Determine the [X, Y] coordinate at the center of the cell enclosing the given text.  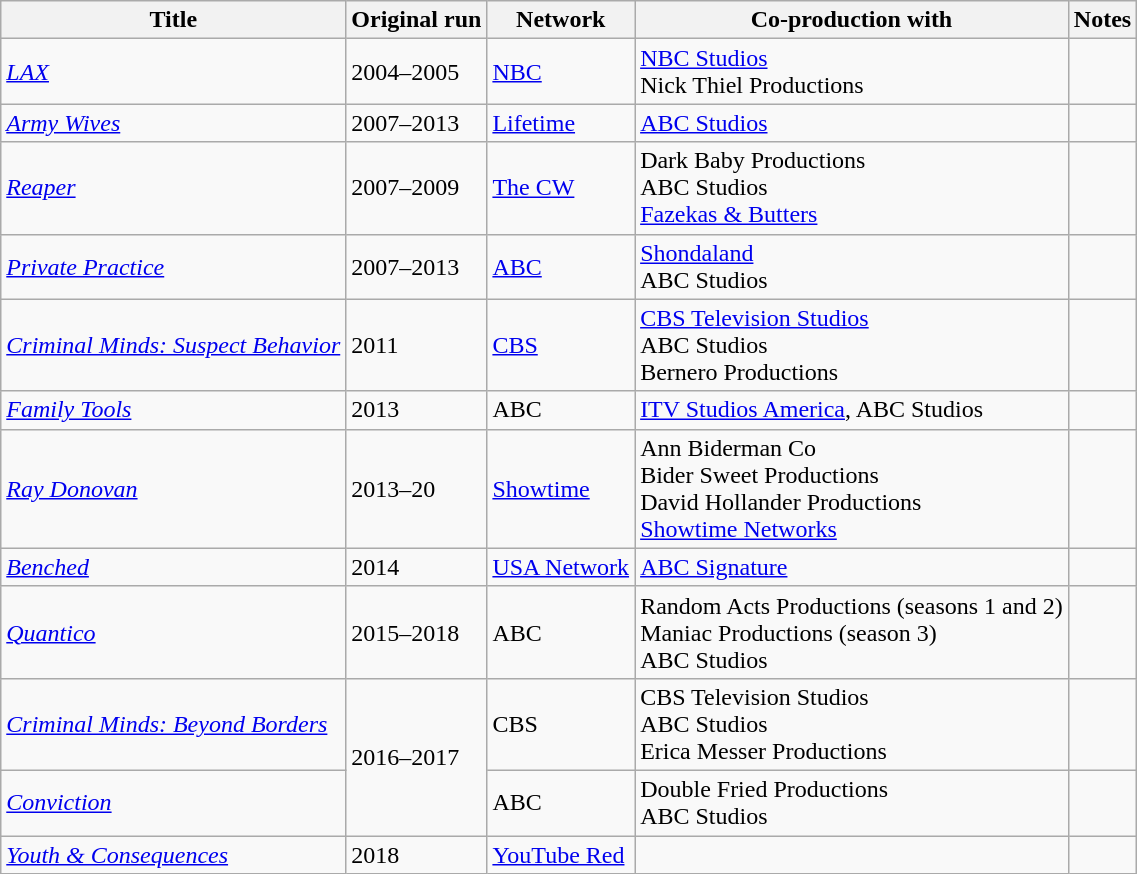
CBS Television StudiosABC StudiosBernero Productions [852, 345]
Ray Donovan [174, 488]
ABC Studios [852, 123]
2013 [416, 410]
Benched [174, 567]
Reaper [174, 188]
YouTube Red [561, 855]
ABC Signature [852, 567]
Lifetime [561, 123]
Family Tools [174, 410]
NBC [561, 72]
2004–2005 [416, 72]
Criminal Minds: Beyond Borders [174, 724]
CBS Television StudiosABC StudiosErica Messer Productions [852, 724]
Private Practice [174, 266]
2007–2009 [416, 188]
2013–20 [416, 488]
Title [174, 20]
NBC StudiosNick Thiel Productions [852, 72]
Dark Baby ProductionsABC StudiosFazekas & Butters [852, 188]
Youth & Consequences [174, 855]
2011 [416, 345]
Ann Biderman CoBider Sweet ProductionsDavid Hollander ProductionsShowtime Networks [852, 488]
Network [561, 20]
Co-production with [852, 20]
Showtime [561, 488]
The CW [561, 188]
Notes [1102, 20]
Original run [416, 20]
Double Fried ProductionsABC Studios [852, 802]
Quantico [174, 632]
Random Acts Productions (seasons 1 and 2)Maniac Productions (season 3)ABC Studios [852, 632]
Conviction [174, 802]
2018 [416, 855]
USA Network [561, 567]
ShondalandABC Studios [852, 266]
Criminal Minds: Suspect Behavior [174, 345]
LAX [174, 72]
2015–2018 [416, 632]
ITV Studios America, ABC Studios [852, 410]
Army Wives [174, 123]
2016–2017 [416, 756]
2014 [416, 567]
